Extract the [X, Y] coordinate from the center of the cell holding the provided text.  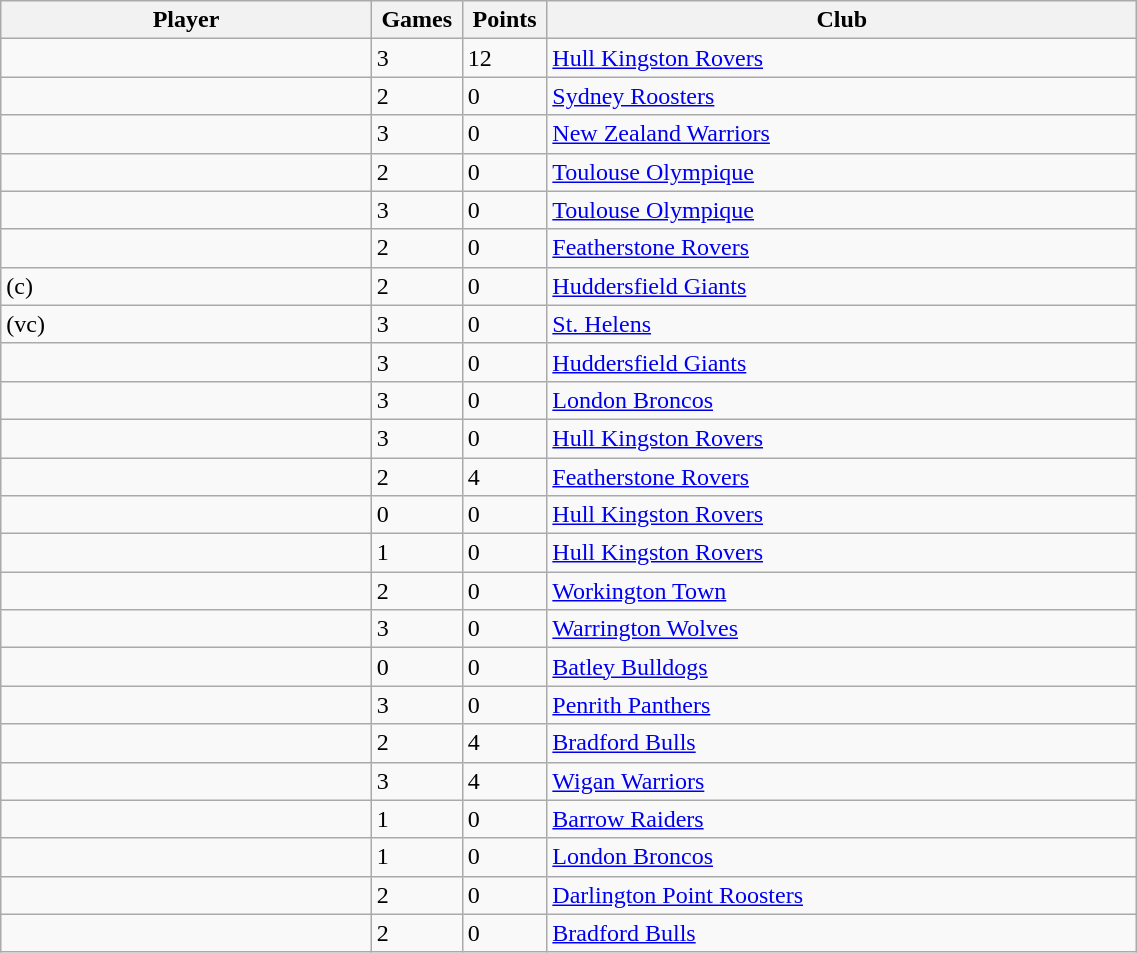
Games [416, 20]
Batley Bulldogs [842, 667]
Workington Town [842, 591]
New Zealand Warriors [842, 134]
Warrington Wolves [842, 629]
12 [504, 58]
Player [186, 20]
(vc) [186, 324]
Wigan Warriors [842, 781]
Barrow Raiders [842, 819]
St. Helens [842, 324]
Club [842, 20]
Darlington Point Roosters [842, 895]
Points [504, 20]
(c) [186, 286]
Penrith Panthers [842, 705]
Sydney Roosters [842, 96]
